Capture the cell that displays the provided text and extract its [x, y] central coordinate. 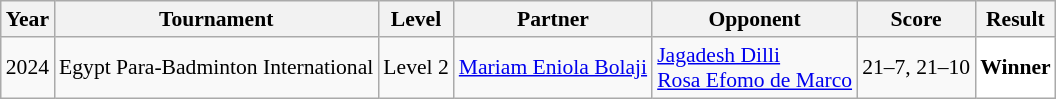
21–7, 21–10 [916, 68]
Year [28, 19]
2024 [28, 68]
Partner [553, 19]
Result [1016, 19]
Opponent [754, 19]
Jagadesh Dilli Rosa Efomo de Marco [754, 68]
Egypt Para-Badminton International [216, 68]
Level [416, 19]
Mariam Eniola Bolaji [553, 68]
Level 2 [416, 68]
Tournament [216, 19]
Winner [1016, 68]
Score [916, 19]
